Detect which cell encompasses the target text, then output its [X, Y] center coordinate. 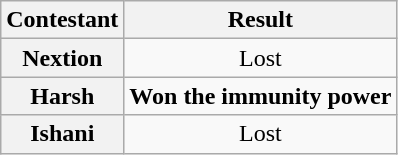
Nextion [62, 58]
Won the immunity power [260, 96]
Harsh [62, 96]
Contestant [62, 20]
Result [260, 20]
Ishani [62, 134]
